Search for the cell housing the specified text and yield its [X, Y] center coordinate. 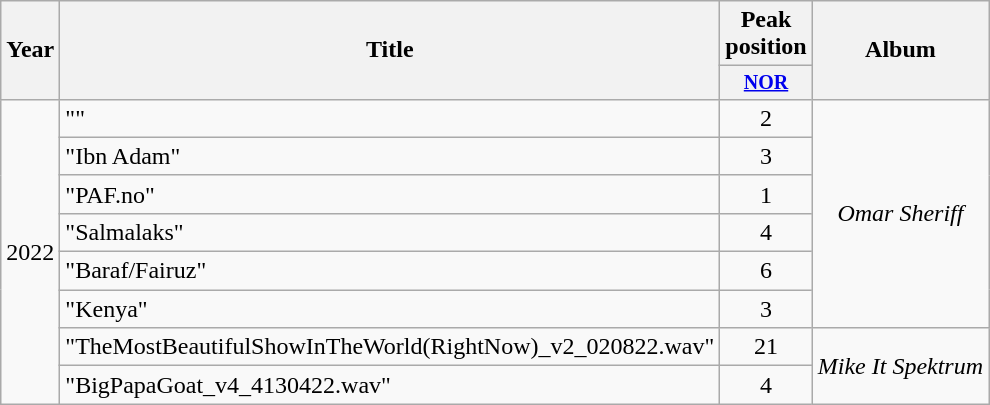
NOR [766, 82]
"" [390, 118]
"BigPapaGoat_v4_4130422.wav" [390, 385]
"PAF.no" [390, 194]
2022 [30, 251]
"Ibn Adam" [390, 156]
"Salmalaks" [390, 232]
2 [766, 118]
Omar Sheriff [900, 213]
Year [30, 50]
21 [766, 347]
Album [900, 50]
Title [390, 50]
Peak position [766, 34]
Mike It Spektrum [900, 366]
"TheMostBeautifulShowInTheWorld(RightNow)_v2_020822.wav" [390, 347]
1 [766, 194]
"Baraf/Fairuz" [390, 271]
6 [766, 271]
"Kenya" [390, 309]
